From the cell containing the given text, extract its center point as [x, y] coordinate. 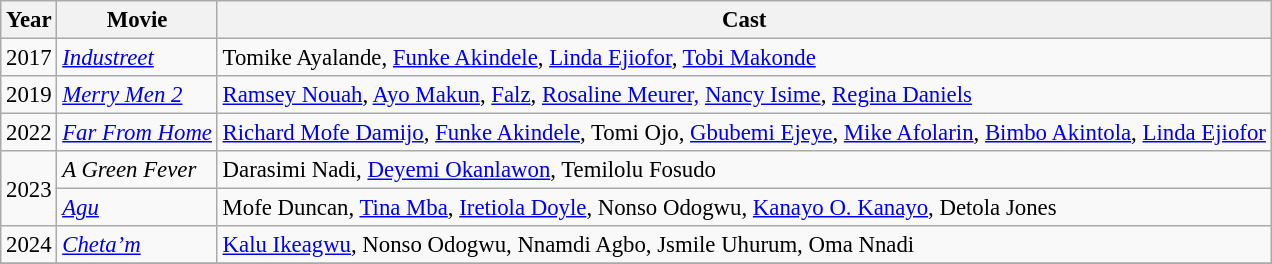
Mofe Duncan, Tina Mba, Iretiola Doyle, Nonso Odogwu, Kanayo O. Kanayo, Detola Jones [744, 208]
Ramsey Nouah, Ayo Makun, Falz, Rosaline Meurer, Nancy Isime, Regina Daniels [744, 95]
Year [29, 20]
Merry Men 2 [137, 95]
Darasimi Nadi, Deyemi Okanlawon, Temilolu Fosudo [744, 170]
2019 [29, 95]
2022 [29, 133]
2024 [29, 245]
Movie [137, 20]
Tomike Ayalande, Funke Akindele, Linda Ejiofor, Tobi Makonde [744, 58]
Richard Mofe Damijo, Funke Akindele, Tomi Ojo, Gbubemi Ejeye, Mike Afolarin, Bimbo Akintola, Linda Ejiofor [744, 133]
A Green Fever [137, 170]
2017 [29, 58]
Cheta’m [137, 245]
Agu [137, 208]
Industreet [137, 58]
Kalu Ikeagwu, Nonso Odogwu, Nnamdi Agbo, Jsmile Uhurum, Oma Nnadi [744, 245]
2023 [29, 188]
Far From Home [137, 133]
Cast [744, 20]
